Provide the (x, y) coordinate of the cell's center where the given text is located.  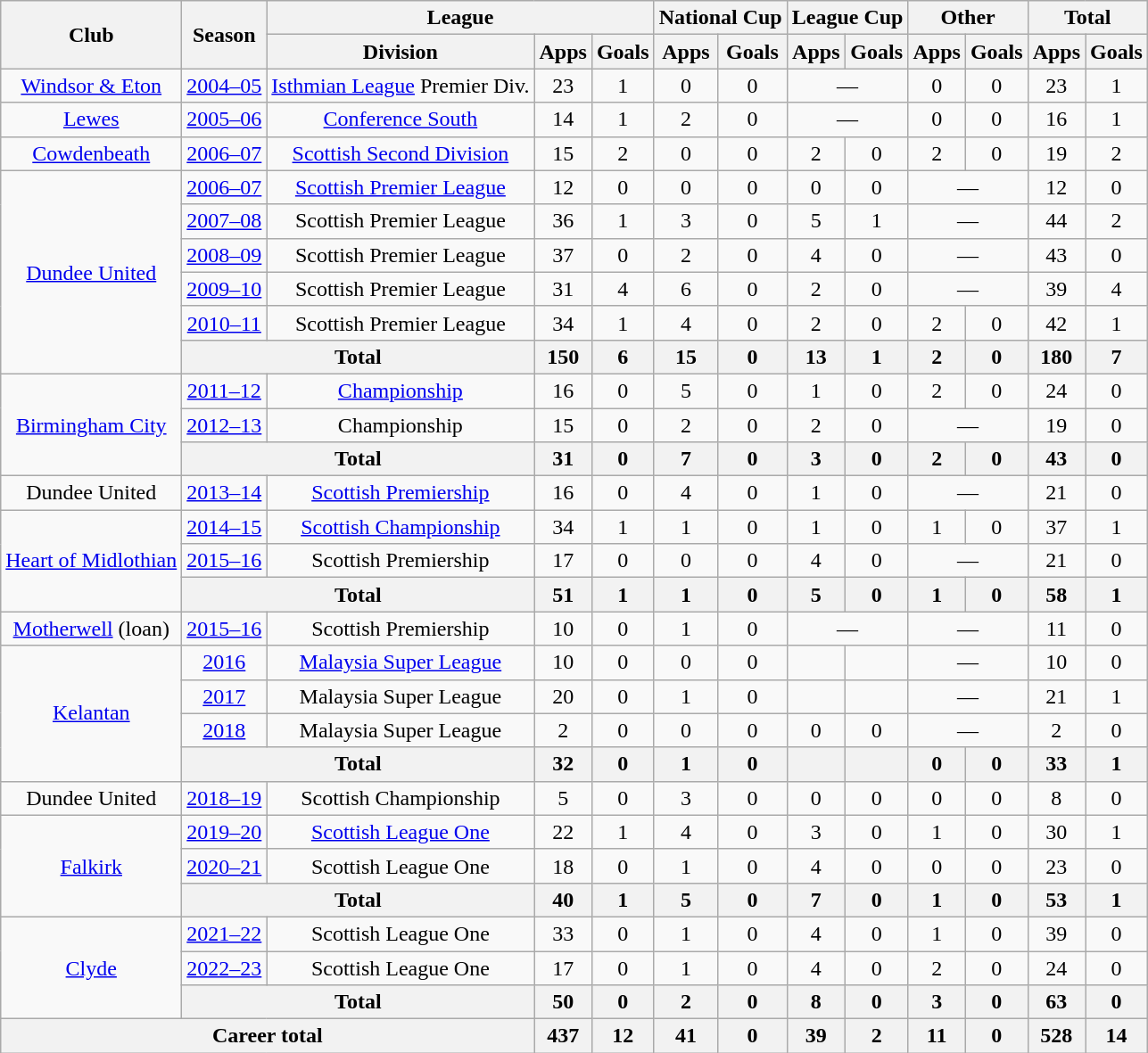
2021–22 (225, 934)
2018–19 (225, 798)
18 (563, 866)
Clyde (91, 967)
Falkirk (91, 866)
2005–06 (225, 119)
Season (225, 35)
Lewes (91, 119)
41 (686, 1036)
44 (1056, 221)
22 (563, 832)
2016 (225, 662)
Conference South (401, 119)
2022–23 (225, 967)
Windsor & Eton (91, 86)
Birmingham City (91, 424)
2007–08 (225, 221)
63 (1056, 1002)
30 (1056, 832)
Cowdenbeath (91, 153)
Motherwell (loan) (91, 629)
36 (563, 221)
2008–09 (225, 255)
528 (1056, 1036)
2020–21 (225, 866)
150 (563, 357)
Scottish Second Division (401, 153)
Division (401, 52)
Isthmian League Premier Div. (401, 86)
2009–10 (225, 289)
League Cup (847, 18)
2017 (225, 696)
National Cup (721, 18)
180 (1056, 357)
58 (1056, 595)
2010–11 (225, 323)
40 (563, 900)
League (460, 18)
2012–13 (225, 425)
Career total (268, 1036)
437 (563, 1036)
Heart of Midlothian (91, 561)
Kelantan (91, 713)
13 (815, 357)
20 (563, 696)
42 (1056, 323)
Other (968, 18)
2013–14 (225, 493)
Club (91, 35)
51 (563, 595)
2011–12 (225, 391)
2019–20 (225, 832)
2018 (225, 730)
2004–05 (225, 86)
50 (563, 1002)
53 (1056, 900)
32 (563, 764)
2014–15 (225, 527)
